Identify which cell holds the provided text, then report its (x, y) central coordinate. 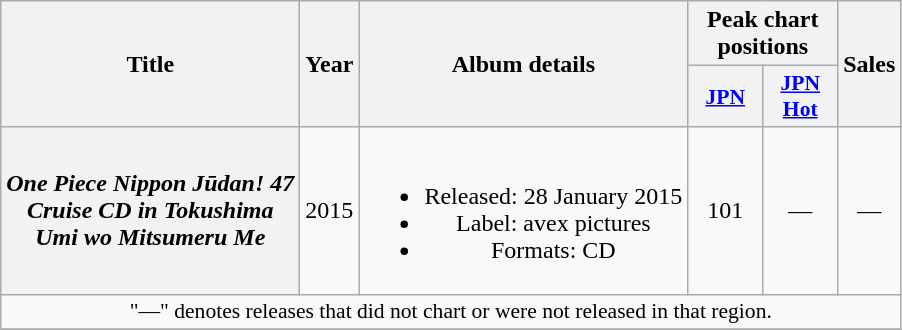
101 (726, 210)
JPN (726, 96)
2015 (330, 210)
Album details (524, 64)
"—" denotes releases that did not chart or were not released in that region. (451, 312)
Year (330, 64)
Peak chart positions (763, 34)
Title (150, 64)
Sales (870, 64)
One Piece Nippon Jūdan! 47 Cruise CD in Tokushima Umi wo Mitsumeru Me (150, 210)
JPNHot (800, 96)
Released: 28 January 2015Label: avex picturesFormats: CD (524, 210)
